Scan for the cell matching the given text and deliver its (X, Y) coordinate at center. 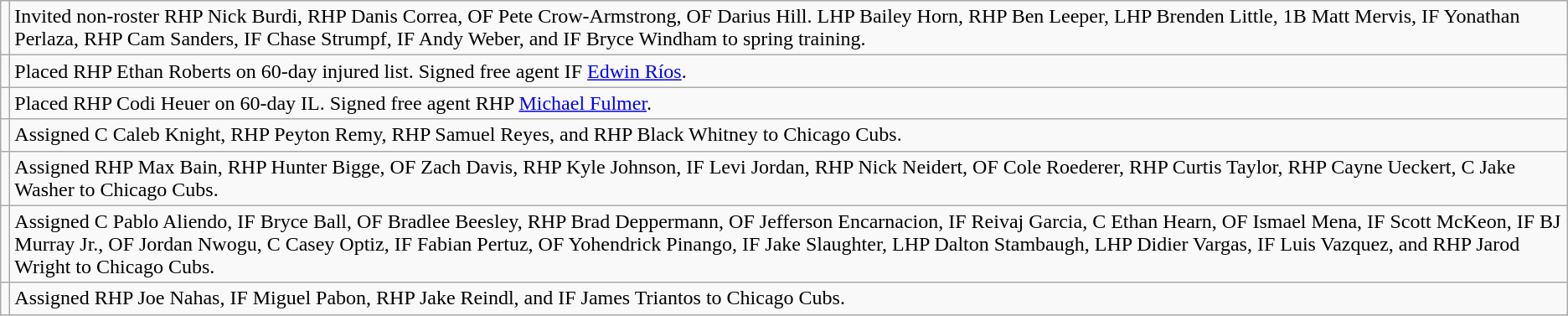
Assigned RHP Joe Nahas, IF Miguel Pabon, RHP Jake Reindl, and IF James Triantos to Chicago Cubs. (789, 298)
Placed RHP Ethan Roberts on 60-day injured list. Signed free agent IF Edwin Ríos. (789, 71)
Assigned C Caleb Knight, RHP Peyton Remy, RHP Samuel Reyes, and RHP Black Whitney to Chicago Cubs. (789, 135)
Placed RHP Codi Heuer on 60-day IL. Signed free agent RHP Michael Fulmer. (789, 103)
